For the text-containing cell, return its midpoint in (x, y) coordinate format. 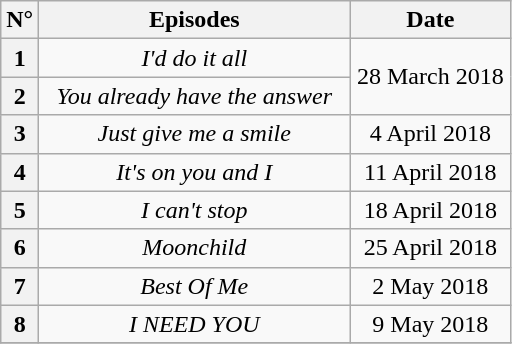
Just give me a smile (194, 134)
Moonchild (194, 248)
2 May 2018 (430, 286)
I NEED YOU (194, 324)
25 April 2018 (430, 248)
You already have the answer (194, 96)
4 April 2018 (430, 134)
Episodes (194, 20)
It's on you and I (194, 172)
I'd do it all (194, 58)
9 May 2018 (430, 324)
18 April 2018 (430, 210)
7 (20, 286)
11 April 2018 (430, 172)
1 (20, 58)
8 (20, 324)
4 (20, 172)
28 March 2018 (430, 77)
5 (20, 210)
N° (20, 20)
Date (430, 20)
3 (20, 134)
Best Of Me (194, 286)
6 (20, 248)
2 (20, 96)
I can't stop (194, 210)
